Locate the cell with the specified text and output its (X, Y) center coordinate. 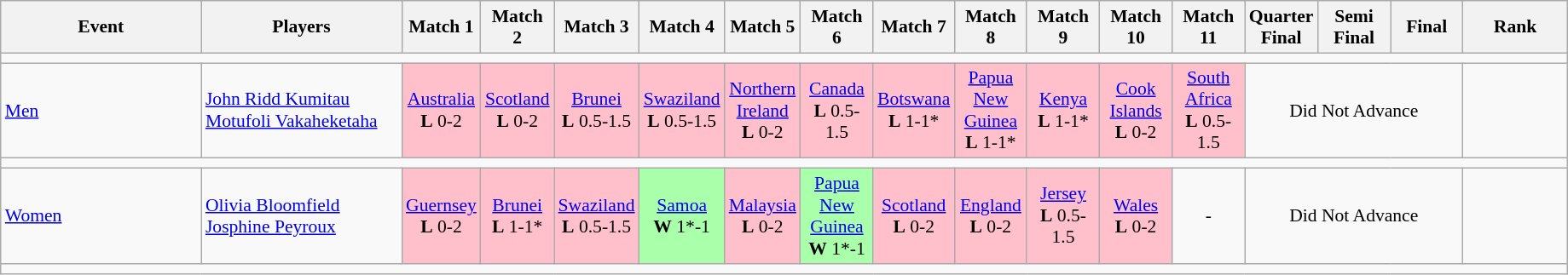
Match 1 (442, 27)
WalesL 0-2 (1136, 216)
QuarterFinal (1282, 27)
SemiFinal (1354, 27)
Event (101, 27)
Match 6 (837, 27)
EnglandL 0-2 (991, 216)
John Ridd KumitauMotufoli Vakaheketaha (302, 111)
Cook IslandsL 0-2 (1136, 111)
KenyaL 1-1* (1062, 111)
Women (101, 216)
Rank (1516, 27)
Papua New GuineaL 1-1* (991, 111)
- (1209, 216)
Final (1427, 27)
BotswanaL 1-1* (914, 111)
Northern IrelandL 0-2 (762, 111)
Match 7 (914, 27)
Players (302, 27)
Match11 (1209, 27)
SamoaW 1*-1 (682, 216)
Match 2 (518, 27)
Olivia BloomfieldJosphine Peyroux (302, 216)
Match10 (1136, 27)
Match 4 (682, 27)
Match 3 (597, 27)
Men (101, 111)
GuernseyL 0-2 (442, 216)
Match 8 (991, 27)
South AfricaL 0.5-1.5 (1209, 111)
BruneiL 0.5-1.5 (597, 111)
JerseyL 0.5-1.5 (1062, 216)
Match 5 (762, 27)
MalaysiaL 0-2 (762, 216)
Papua New GuineaW 1*-1 (837, 216)
BruneiL 1-1* (518, 216)
AustraliaL 0-2 (442, 111)
Match 9 (1062, 27)
CanadaL 0.5-1.5 (837, 111)
